For the text-containing cell, return its midpoint in (X, Y) coordinate format. 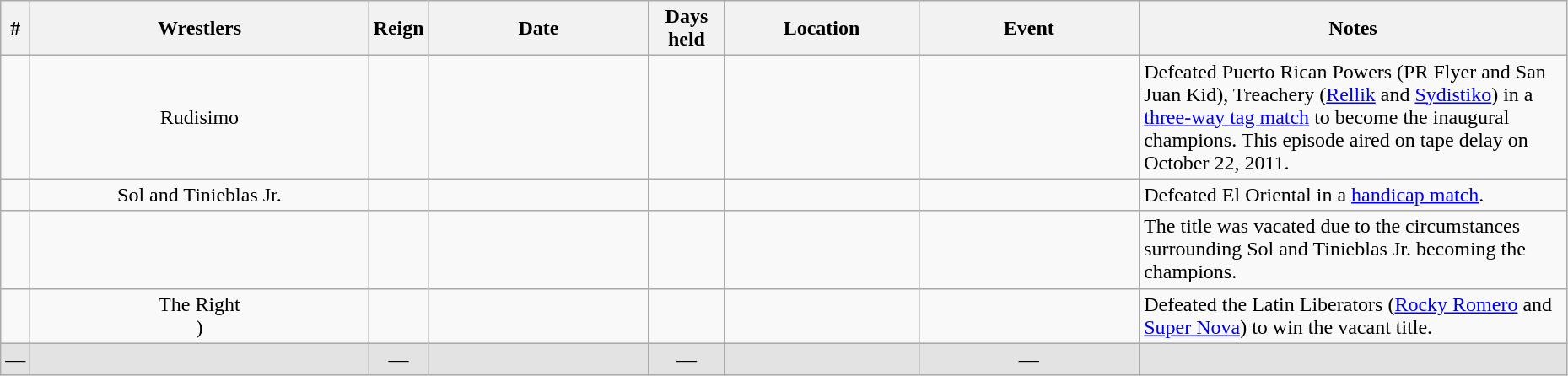
Location (822, 29)
Wrestlers (199, 29)
Reign (398, 29)
The Right) (199, 315)
The title was vacated due to the circumstances surrounding Sol and Tinieblas Jr. becoming the champions. (1353, 250)
Date (538, 29)
Sol and Tinieblas Jr. (199, 195)
Daysheld (687, 29)
Rudisimo (199, 117)
# (15, 29)
Event (1029, 29)
Defeated El Oriental in a handicap match. (1353, 195)
Defeated the Latin Liberators (Rocky Romero and Super Nova) to win the vacant title. (1353, 315)
Notes (1353, 29)
